Determine the (X, Y) coordinate at the center of the cell enclosing the given text.  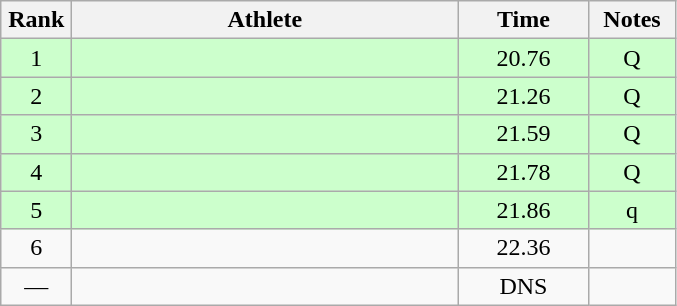
— (36, 286)
Time (524, 20)
Rank (36, 20)
22.36 (524, 248)
Notes (632, 20)
21.86 (524, 210)
20.76 (524, 58)
q (632, 210)
Athlete (265, 20)
21.78 (524, 172)
21.59 (524, 134)
21.26 (524, 96)
3 (36, 134)
2 (36, 96)
4 (36, 172)
5 (36, 210)
DNS (524, 286)
1 (36, 58)
6 (36, 248)
